Return the (X, Y) coordinate for the center point of the cell that contains the specified text.  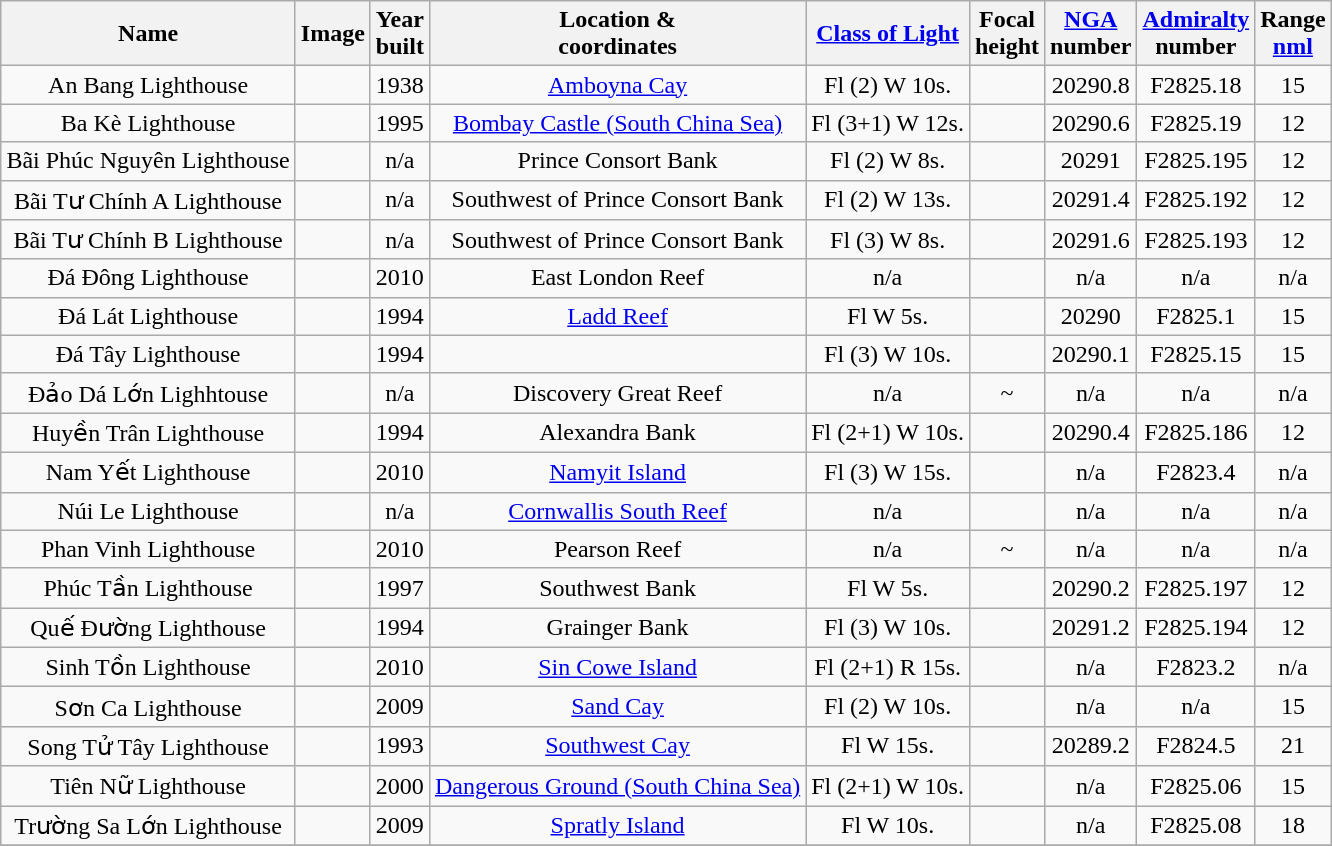
Cornwallis South Reef (617, 511)
Tiên Nữ Lighthouse (148, 786)
Bãi Tư Chính B Lighthouse (148, 240)
20290.6 (1091, 123)
Fl (2+1) R 15s. (888, 667)
Alexandra Bank (617, 433)
Fl (3) W 8s. (888, 240)
20291.2 (1091, 628)
Fl (3+1) W 12s. (888, 123)
18 (1293, 826)
20290.8 (1091, 85)
Fl W 10s. (888, 826)
F2825.19 (1196, 123)
Discovery Great Reef (617, 393)
Spratly Island (617, 826)
Name (148, 34)
Đá Đông Lighthouse (148, 278)
Rangenml (1293, 34)
F2825.195 (1196, 161)
20291.4 (1091, 200)
Sơn Ca Lighthouse (148, 707)
Đá Tây Lighthouse (148, 354)
Phan Vinh Lighthouse (148, 549)
Bãi Tư Chính A Lighthouse (148, 200)
Sand Cay (617, 707)
Yearbuilt (400, 34)
Pearson Reef (617, 549)
F2825.186 (1196, 433)
Fl (2) W 13s. (888, 200)
Grainger Bank (617, 628)
Đá Lát Lighthouse (148, 316)
20291.6 (1091, 240)
F2825.08 (1196, 826)
Fl (3) W 15s. (888, 472)
East London Reef (617, 278)
Bãi Phúc Nguyên Lighthouse (148, 161)
Bombay Castle (South China Sea) (617, 123)
Focalheight (1006, 34)
F2825.192 (1196, 200)
NGAnumber (1091, 34)
Amboyna Cay (617, 85)
Ladd Reef (617, 316)
20290.2 (1091, 588)
F2825.197 (1196, 588)
20291 (1091, 161)
20290 (1091, 316)
Fl (2) W 8s. (888, 161)
Dangerous Ground (South China Sea) (617, 786)
F2825.194 (1196, 628)
Trường Sa Lớn Lighthouse (148, 826)
1997 (400, 588)
21 (1293, 746)
1938 (400, 85)
An Bang Lighthouse (148, 85)
F2825.1 (1196, 316)
Sin Cowe Island (617, 667)
1995 (400, 123)
1993 (400, 746)
Prince Consort Bank (617, 161)
Quế Đường Lighthouse (148, 628)
Huyền Trân Lighthouse (148, 433)
Southwest Bank (617, 588)
Núi Le Lighthouse (148, 511)
Class of Light (888, 34)
F2825.15 (1196, 354)
Song Tử Tây Lighthouse (148, 746)
F2825.18 (1196, 85)
Fl W 15s. (888, 746)
Phúc Tần Lighthouse (148, 588)
Sinh Tồn Lighthouse (148, 667)
Admiraltynumber (1196, 34)
F2825.06 (1196, 786)
F2824.5 (1196, 746)
Namyit Island (617, 472)
F2823.4 (1196, 472)
F2823.2 (1196, 667)
Location & coordinates (617, 34)
Nam Yết Lighthouse (148, 472)
F2825.193 (1196, 240)
20290.1 (1091, 354)
Đảo Dá Lớn Lighhtouse (148, 393)
20289.2 (1091, 746)
Ba Kè Lighthouse (148, 123)
Southwest Cay (617, 746)
Image (332, 34)
2000 (400, 786)
20290.4 (1091, 433)
